Search for the cell housing the specified text and yield its [x, y] center coordinate. 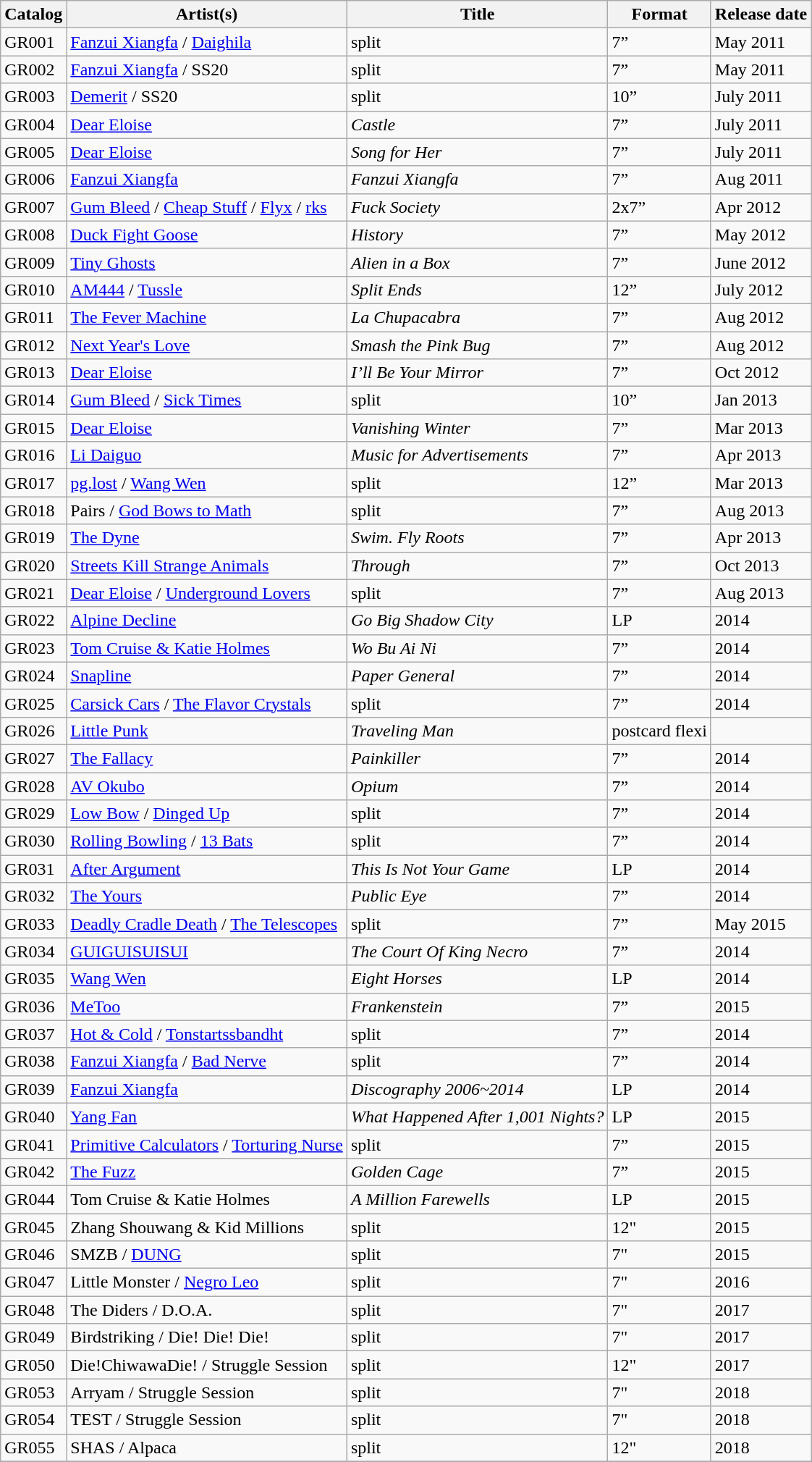
AV Okubo [207, 786]
Castle [478, 125]
GR041 [33, 1144]
GR009 [33, 262]
GR038 [33, 1062]
Next Year's Love [207, 345]
Deadly Cradle Death / The Telescopes [207, 924]
A Million Farewells [478, 1199]
Yang Fan [207, 1117]
Swim. Fly Roots [478, 538]
GR034 [33, 951]
AM444 / Tussle [207, 290]
GUIGUISUISUI [207, 951]
Gum Bleed / Cheap Stuff / Flyx / rks [207, 207]
GR007 [33, 207]
GR012 [33, 345]
GR049 [33, 1337]
Li Daiguo [207, 455]
Aug 2011 [761, 180]
July 2012 [761, 290]
GR032 [33, 896]
Through [478, 566]
GR016 [33, 455]
Little Monster / Negro Leo [207, 1282]
GR031 [33, 869]
GR019 [33, 538]
Tiny Ghosts [207, 262]
GR003 [33, 97]
Paper General [478, 676]
GR026 [33, 731]
GR055 [33, 1448]
Snapline [207, 676]
Jan 2013 [761, 400]
Gum Bleed / Sick Times [207, 400]
GR013 [33, 373]
2016 [761, 1282]
Duck Fight Goose [207, 235]
Traveling Man [478, 731]
Alien in a Box [478, 262]
TEST / Struggle Session [207, 1420]
Fanzui Xiangfa / Daighila [207, 42]
GR022 [33, 621]
Smash the Pink Bug [478, 345]
Hot & Cold / Tonstartssbandht [207, 1034]
GR042 [33, 1172]
Arryam / Struggle Session [207, 1392]
The Diders / D.O.A. [207, 1310]
GR045 [33, 1227]
This Is Not Your Game [478, 869]
pg.lost / Wang Wen [207, 483]
Demerit / SS20 [207, 97]
GR004 [33, 125]
I’ll Be Your Mirror [478, 373]
postcard flexi [659, 731]
June 2012 [761, 262]
Eight Horses [478, 979]
Fuck Society [478, 207]
GR017 [33, 483]
SMZB / DUNG [207, 1255]
Vanishing Winter [478, 428]
GR023 [33, 648]
May 2012 [761, 235]
GR028 [33, 786]
May 2015 [761, 924]
Alpine Decline [207, 621]
GR002 [33, 70]
Low Bow / Dinged Up [207, 814]
GR048 [33, 1310]
Carsick Cars / The Flavor Crystals [207, 703]
Music for Advertisements [478, 455]
Painkiller [478, 758]
GR021 [33, 593]
GR044 [33, 1199]
Pairs / God Bows to Math [207, 511]
GR033 [33, 924]
GR053 [33, 1392]
Discography 2006~2014 [478, 1089]
The Court Of King Necro [478, 951]
2x7” [659, 207]
GR037 [33, 1034]
Fanzui Xiangfa / SS20 [207, 70]
Die!ChiwawaDie! / Struggle Session [207, 1365]
Song for Her [478, 152]
GR024 [33, 676]
GR039 [33, 1089]
GR029 [33, 814]
GR030 [33, 841]
GR018 [33, 511]
GR020 [33, 566]
Title [478, 14]
Oct 2013 [761, 566]
Format [659, 14]
Oct 2012 [761, 373]
The Yours [207, 896]
Artist(s) [207, 14]
Little Punk [207, 731]
GR010 [33, 290]
Public Eye [478, 896]
Apr 2012 [761, 207]
GR046 [33, 1255]
The Fallacy [207, 758]
MeToo [207, 1007]
Frankenstein [478, 1007]
Opium [478, 786]
GR047 [33, 1282]
Wang Wen [207, 979]
The Fever Machine [207, 317]
Dear Eloise / Underground Lovers [207, 593]
Zhang Shouwang & Kid Millions [207, 1227]
History [478, 235]
Catalog [33, 14]
GR006 [33, 180]
Go Big Shadow City [478, 621]
Streets Kill Strange Animals [207, 566]
GR008 [33, 235]
Golden Cage [478, 1172]
GR036 [33, 1007]
GR025 [33, 703]
GR001 [33, 42]
Rolling Bowling / 13 Bats [207, 841]
GR005 [33, 152]
Wo Bu Ai Ni [478, 648]
GR040 [33, 1117]
Fanzui Xiangfa / Bad Nerve [207, 1062]
GR050 [33, 1365]
GR027 [33, 758]
Primitive Calculators / Torturing Nurse [207, 1144]
SHAS / Alpaca [207, 1448]
After Argument [207, 869]
GR015 [33, 428]
What Happened After 1,001 Nights? [478, 1117]
The Dyne [207, 538]
GR035 [33, 979]
GR014 [33, 400]
GR054 [33, 1420]
Birdstriking / Die! Die! Die! [207, 1337]
The Fuzz [207, 1172]
Split Ends [478, 290]
La Chupacabra [478, 317]
GR011 [33, 317]
Release date [761, 14]
